Provide the (X, Y) coordinate of the cell's center where the given text is located.  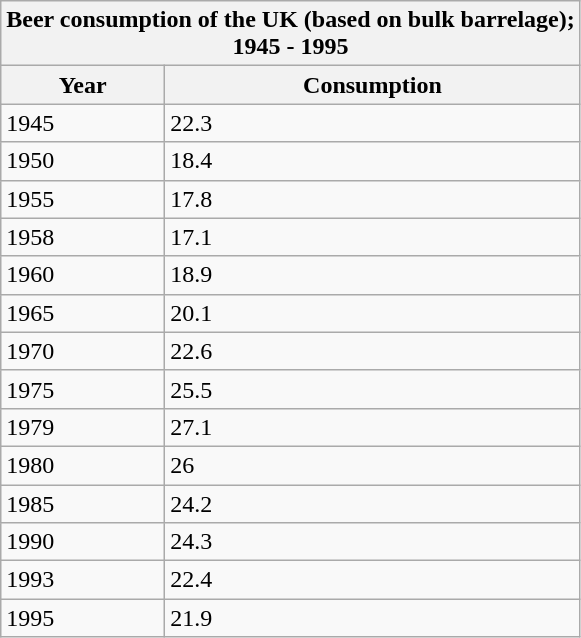
17.8 (373, 199)
22.4 (373, 580)
1995 (83, 618)
1950 (83, 161)
1960 (83, 275)
25.5 (373, 389)
1985 (83, 503)
24.3 (373, 542)
1955 (83, 199)
Beer consumption of the UK (based on bulk barrelage);1945 - 1995 (291, 34)
Consumption (373, 85)
18.9 (373, 275)
20.1 (373, 313)
1945 (83, 123)
22.6 (373, 351)
1993 (83, 580)
1979 (83, 427)
18.4 (373, 161)
1965 (83, 313)
24.2 (373, 503)
Year (83, 85)
22.3 (373, 123)
26 (373, 465)
1980 (83, 465)
21.9 (373, 618)
1970 (83, 351)
1990 (83, 542)
1958 (83, 237)
1975 (83, 389)
17.1 (373, 237)
27.1 (373, 427)
